Return (x, y) of the center of cell containing provided text 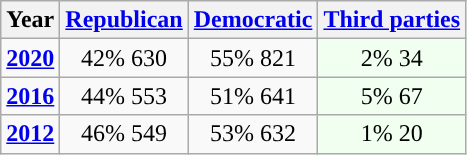
Third parties (392, 20)
2016 (30, 96)
44% 553 (124, 96)
1% 20 (392, 134)
51% 641 (253, 96)
2% 34 (392, 58)
Year (30, 20)
42% 630 (124, 58)
46% 549 (124, 134)
53% 632 (253, 134)
5% 67 (392, 96)
55% 821 (253, 58)
Republican (124, 20)
Democratic (253, 20)
2020 (30, 58)
2012 (30, 134)
